Extract the (x, y) coordinate from the center of the cell holding the provided text.  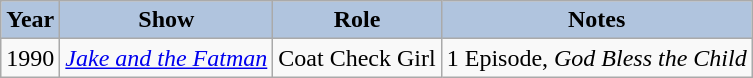
Year (30, 20)
1 Episode, God Bless the Child (596, 58)
1990 (30, 58)
Coat Check Girl (357, 58)
Notes (596, 20)
Jake and the Fatman (166, 58)
Role (357, 20)
Show (166, 20)
